Identify which cell holds the provided text, then report its [X, Y] central coordinate. 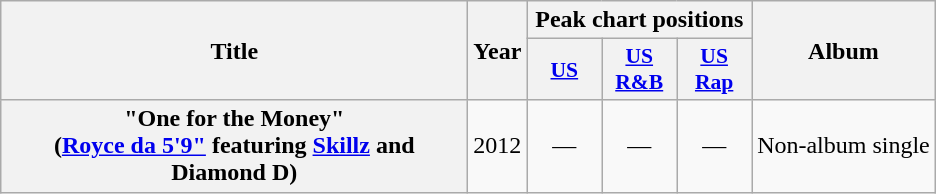
Title [234, 50]
Non-album single [844, 146]
Peak chart positions [640, 20]
USR&B [640, 70]
Album [844, 50]
2012 [498, 146]
"One for the Money"(Royce da 5'9" featuring Skillz and Diamond D) [234, 146]
US [564, 70]
USRap [714, 70]
Year [498, 50]
